Scan for the cell matching the given text and deliver its (X, Y) coordinate at center. 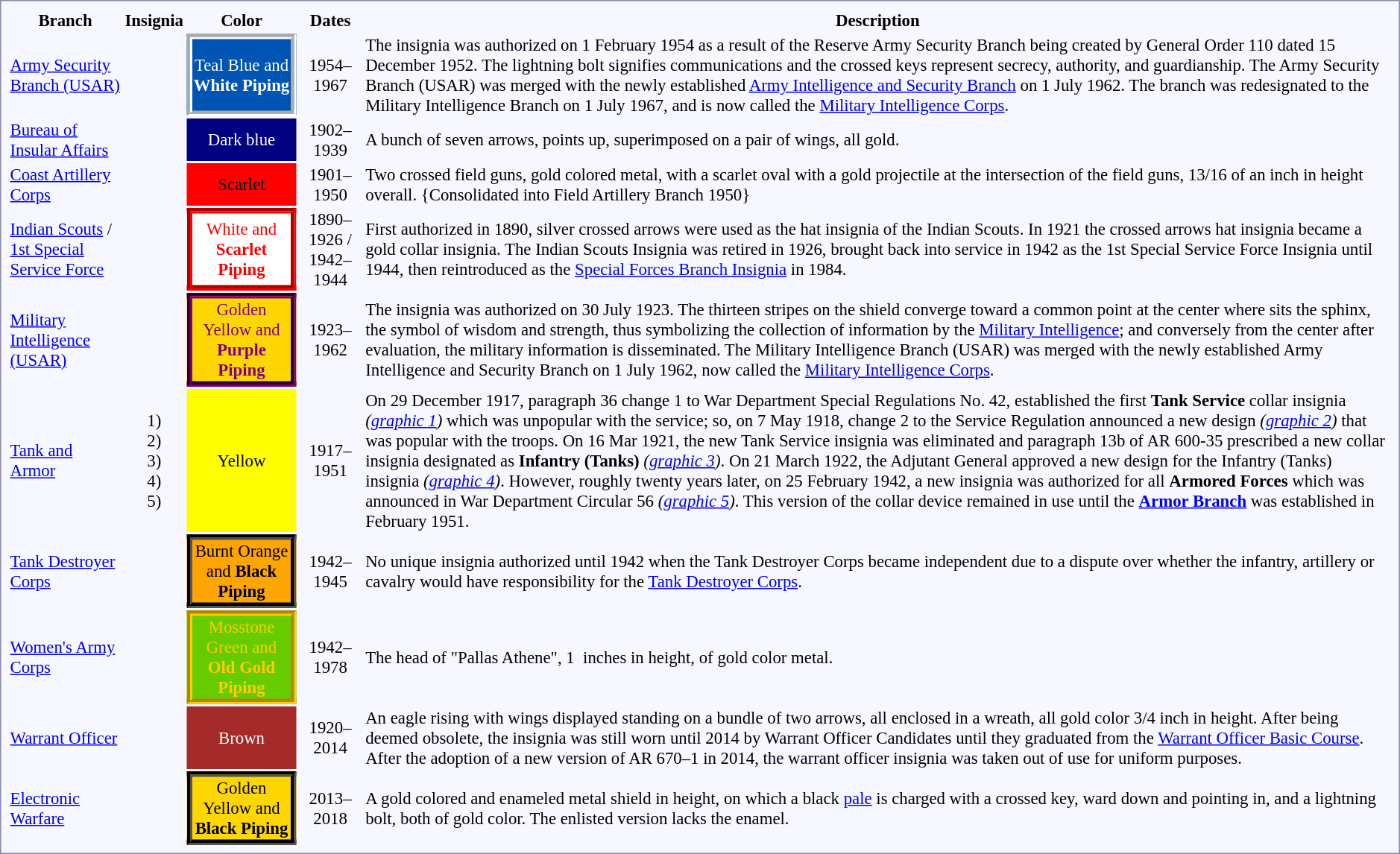
Dark blue (242, 140)
Tank Destroyer Corps (66, 571)
Army Security Branch (USAR) (66, 75)
Branch (66, 20)
Insignia (154, 20)
Mosstone Green and Old Gold Piping (242, 657)
Golden Yellow and Purple Piping (242, 340)
1901–1950 (329, 185)
Bureau of Insular Affairs (66, 140)
Coast Artillery Corps (66, 185)
1954–1967 (329, 75)
Scarlet (242, 185)
Military Intelligence (USAR) (66, 340)
A bunch of seven arrows, points up, superimposed on a pair of wings, all gold. (878, 140)
1)2)3)4)5) (154, 461)
Golden Yellow and Black Piping (242, 808)
1942–1978 (329, 657)
Tank and Armor (66, 461)
The head of "Pallas Athene", 1 inches in height, of gold color metal. (878, 657)
1890–1926 / 1942–1944 (329, 249)
White and Scarlet Piping (242, 249)
Electronic Warfare (66, 808)
Brown (242, 738)
Warrant Officer (66, 738)
Dates (329, 20)
Color (242, 20)
Burnt Orange and Black Piping (242, 571)
1917–1951 (329, 461)
Teal Blue and White Piping (242, 75)
Description (878, 20)
Women's Army Corps (66, 657)
1902–1939 (329, 140)
2013–2018 (329, 808)
1920–2014 (329, 738)
Indian Scouts / 1st Special Service Force (66, 249)
1942–1945 (329, 571)
Yellow (242, 461)
1923–1962 (329, 340)
